Identify which cell holds the provided text, then report its (x, y) central coordinate. 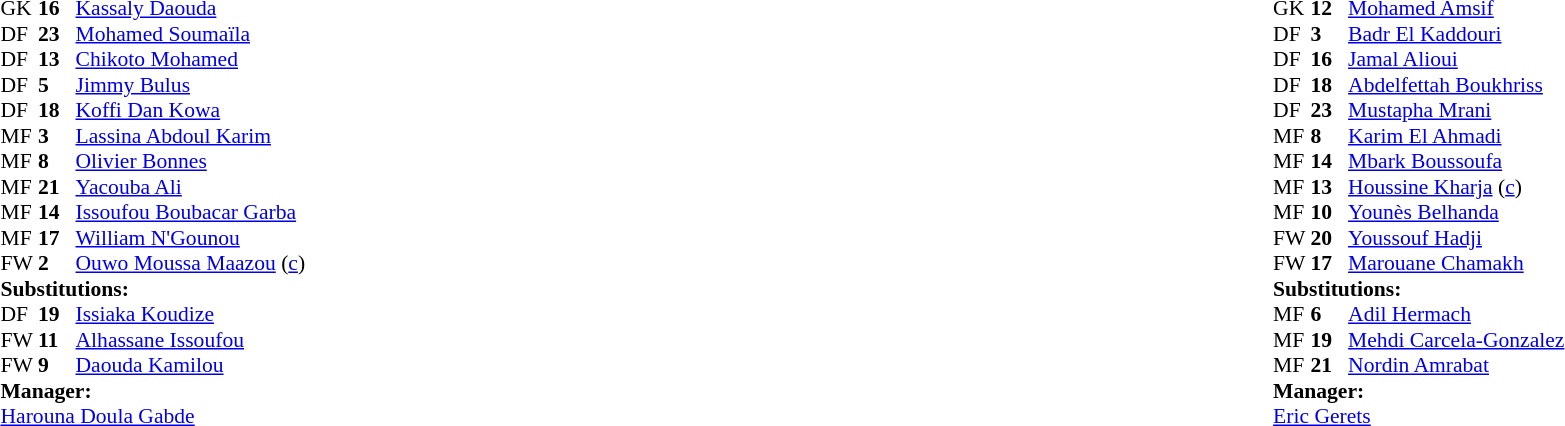
Youssouf Hadji (1456, 238)
Issoufou Boubacar Garba (191, 213)
Abdelfettah Boukhriss (1456, 85)
Jimmy Bulus (191, 85)
Mehdi Carcela-Gonzalez (1456, 340)
16 (1330, 59)
Nordin Amrabat (1456, 365)
Alhassane Issoufou (191, 340)
Badr El Kaddouri (1456, 34)
9 (57, 365)
Issiaka Koudize (191, 315)
Daouda Kamilou (191, 365)
Younès Belhanda (1456, 213)
Mustapha Mrani (1456, 111)
2 (57, 263)
Yacouba Ali (191, 187)
Marouane Chamakh (1456, 263)
Karim El Ahmadi (1456, 136)
Koffi Dan Kowa (191, 111)
Mbark Boussoufa (1456, 161)
Chikoto Mohamed (191, 59)
10 (1330, 213)
5 (57, 85)
Mohamed Soumaïla (191, 34)
20 (1330, 238)
Ouwo Moussa Maazou (c) (191, 263)
Olivier Bonnes (191, 161)
11 (57, 340)
Lassina Abdoul Karim (191, 136)
William N'Gounou (191, 238)
Jamal Alioui (1456, 59)
Adil Hermach (1456, 315)
Houssine Kharja (c) (1456, 187)
6 (1330, 315)
